Scan for the cell matching the given text and deliver its (x, y) coordinate at center. 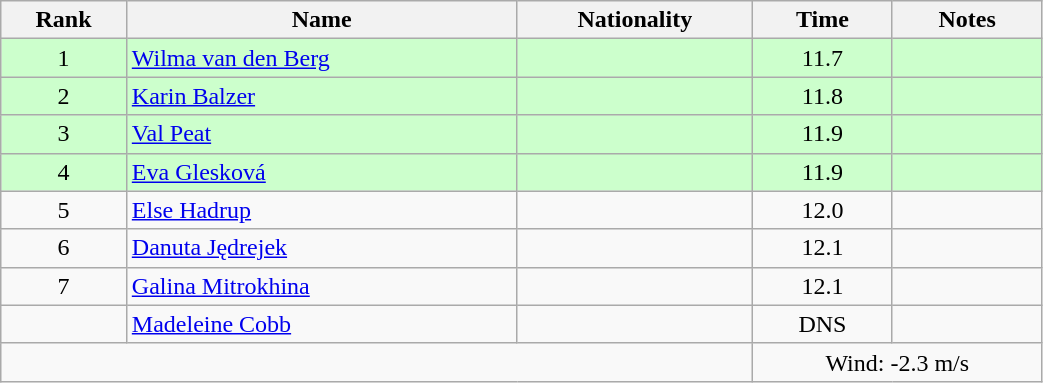
1 (64, 58)
DNS (822, 324)
Wilma van den Berg (322, 58)
Madeleine Cobb (322, 324)
Else Hadrup (322, 210)
Nationality (634, 20)
12.0 (822, 210)
4 (64, 172)
6 (64, 248)
Danuta Jędrejek (322, 248)
5 (64, 210)
11.8 (822, 96)
Rank (64, 20)
Wind: -2.3 m/s (897, 362)
Karin Balzer (322, 96)
Notes (967, 20)
11.7 (822, 58)
Galina Mitrokhina (322, 286)
7 (64, 286)
2 (64, 96)
Name (322, 20)
3 (64, 134)
Time (822, 20)
Eva Glesková (322, 172)
Val Peat (322, 134)
